Return the (x, y) coordinate for the center point of the cell that contains the specified text.  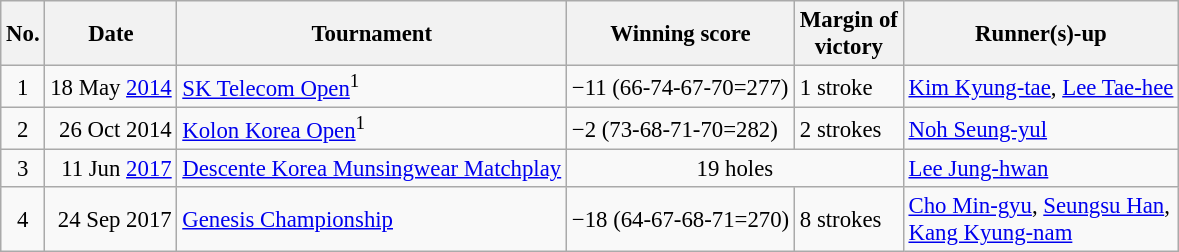
18 May 2014 (111, 87)
Descente Korea Munsingwear Matchplay (372, 169)
1 (23, 87)
11 Jun 2017 (111, 169)
2 strokes (850, 129)
Noh Seung-yul (1041, 129)
Tournament (372, 34)
19 holes (736, 169)
Kolon Korea Open1 (372, 129)
−11 (66-74-67-70=277) (681, 87)
Lee Jung-hwan (1041, 169)
Date (111, 34)
Margin ofvictory (850, 34)
Kim Kyung-tae, Lee Tae-hee (1041, 87)
2 (23, 129)
−2 (73-68-71-70=282) (681, 129)
1 stroke (850, 87)
SK Telecom Open1 (372, 87)
No. (23, 34)
26 Oct 2014 (111, 129)
3 (23, 169)
Winning score (681, 34)
Runner(s)-up (1041, 34)
